Return [x, y] of the center of cell containing provided text 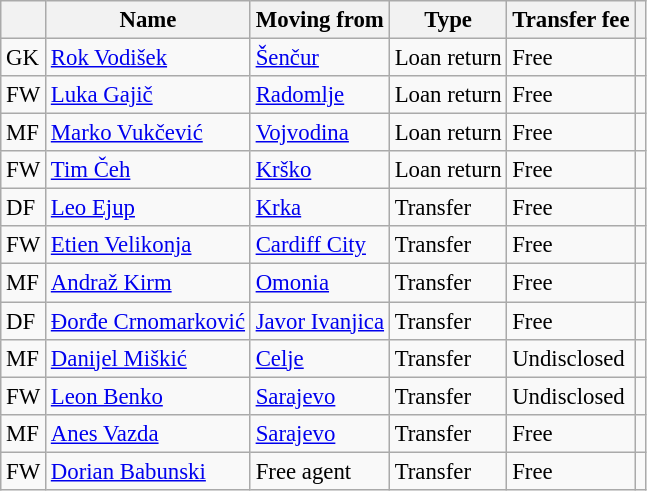
Etien Velikonja [148, 245]
Leo Ejup [148, 208]
Moving from [320, 20]
Celje [320, 358]
Omonia [320, 283]
Cardiff City [320, 245]
Andraž Kirm [148, 283]
Đorđe Crnomarković [148, 321]
Rok Vodišek [148, 58]
Marko Vukčević [148, 133]
Šenčur [320, 58]
Luka Gajič [148, 95]
Krka [320, 208]
Danijel Miškić [148, 358]
Dorian Babunski [148, 471]
Krško [320, 170]
Free agent [320, 471]
Tim Čeh [148, 170]
Name [148, 20]
Anes Vazda [148, 433]
Vojvodina [320, 133]
Javor Ivanjica [320, 321]
Transfer fee [571, 20]
Type [448, 20]
Radomlje [320, 95]
Leon Benko [148, 396]
GK [24, 58]
